Return (X, Y) of the center of cell containing provided text 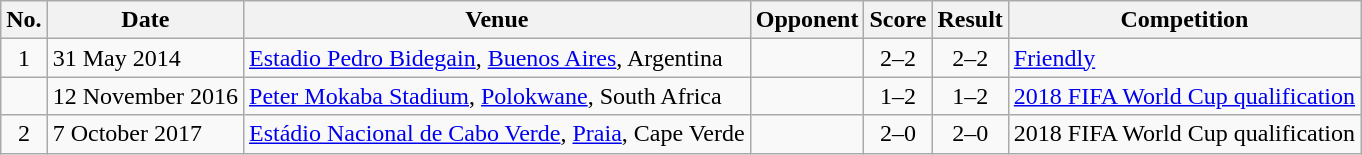
Estádio Nacional de Cabo Verde, Praia, Cape Verde (498, 134)
Date (145, 20)
Venue (498, 20)
7 October 2017 (145, 134)
2 (24, 134)
Friendly (1184, 58)
Score (898, 20)
Result (970, 20)
31 May 2014 (145, 58)
Peter Mokaba Stadium, Polokwane, South Africa (498, 96)
No. (24, 20)
1 (24, 58)
12 November 2016 (145, 96)
Competition (1184, 20)
Opponent (807, 20)
Estadio Pedro Bidegain, Buenos Aires, Argentina (498, 58)
